Extract the [X, Y] coordinate from the center of the cell holding the provided text.  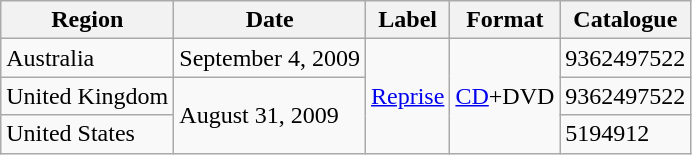
Format [505, 20]
United States [88, 134]
Date [270, 20]
5194912 [626, 134]
Australia [88, 58]
September 4, 2009 [270, 58]
CD+DVD [505, 96]
Catalogue [626, 20]
United Kingdom [88, 96]
Region [88, 20]
Label [408, 20]
Reprise [408, 96]
August 31, 2009 [270, 115]
